Pinpoint the cell where the given text exists, returning its [X, Y] midpoint coordinate. 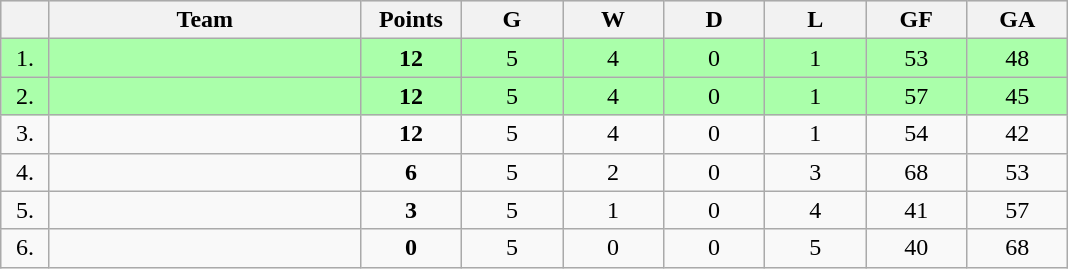
54 [916, 134]
4. [26, 172]
Points [410, 20]
41 [916, 210]
2 [612, 172]
40 [916, 248]
W [612, 20]
GA [1018, 20]
6 [410, 172]
5. [26, 210]
GF [916, 20]
L [816, 20]
D [714, 20]
48 [1018, 58]
45 [1018, 96]
6. [26, 248]
42 [1018, 134]
Team [204, 20]
G [512, 20]
2. [26, 96]
3. [26, 134]
1. [26, 58]
